Pinpoint the cell where the given text exists, returning its (x, y) midpoint coordinate. 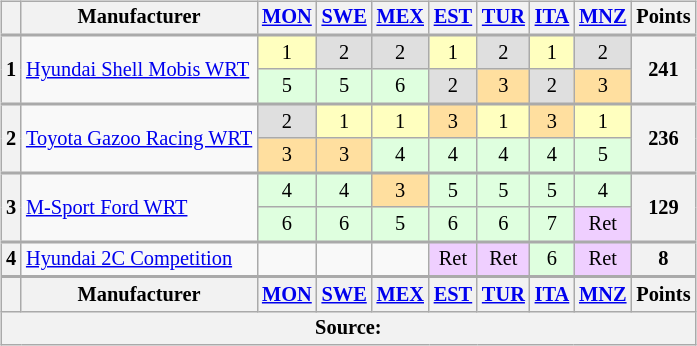
241 (663, 70)
Hyundai 2C Competition (139, 258)
M-Sport Ford WRT (139, 208)
129 (663, 208)
Hyundai Shell Mobis WRT (139, 70)
8 (663, 258)
236 (663, 138)
7 (552, 224)
Toyota Gazoo Racing WRT (139, 138)
Source: (348, 328)
